Locate the cell with the specified text and output its (X, Y) center coordinate. 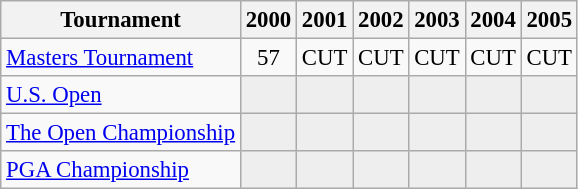
U.S. Open (121, 95)
Masters Tournament (121, 58)
The Open Championship (121, 133)
Tournament (121, 20)
2000 (268, 20)
2005 (549, 20)
2002 (381, 20)
PGA Championship (121, 170)
2001 (325, 20)
2004 (493, 20)
57 (268, 58)
2003 (437, 20)
